Pinpoint the cell where the given text exists, returning its (x, y) midpoint coordinate. 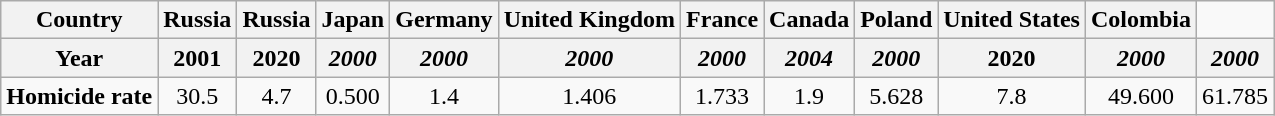
Germany (444, 20)
4.7 (276, 96)
49.600 (1140, 96)
Colombia (1140, 20)
United Kingdom (589, 20)
1.9 (810, 96)
61.785 (1236, 96)
2004 (810, 58)
France (722, 20)
Homicide rate (80, 96)
United States (1012, 20)
0.500 (353, 96)
Poland (896, 20)
1.4 (444, 96)
7.8 (1012, 96)
Country (80, 20)
Canada (810, 20)
2001 (198, 58)
30.5 (198, 96)
Japan (353, 20)
1.406 (589, 96)
5.628 (896, 96)
Year (80, 58)
1.733 (722, 96)
